Return the [x, y] coordinate for the center point of the cell that contains the specified text.  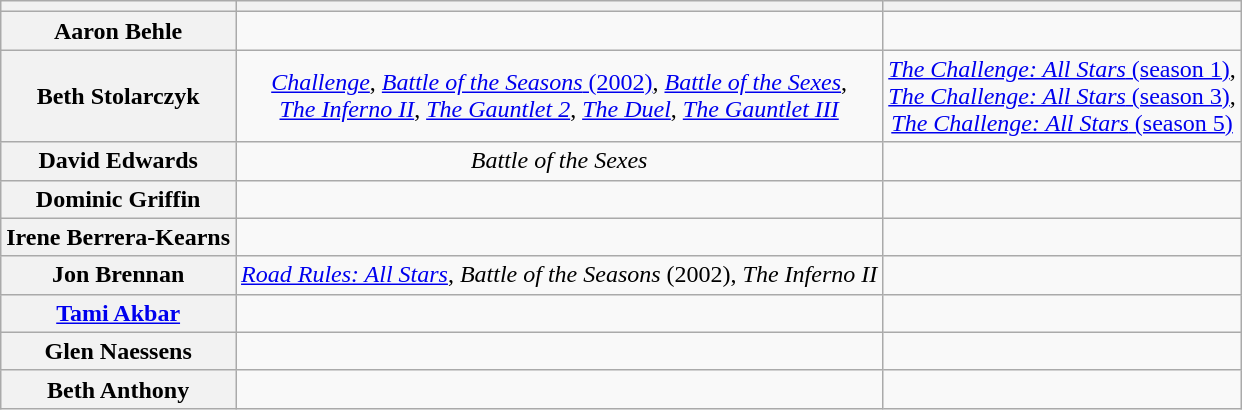
Battle of the Sexes [560, 161]
Aaron Behle [118, 31]
David Edwards [118, 161]
Glen Naessens [118, 351]
Challenge, Battle of the Seasons (2002), Battle of the Sexes,The Inferno II, The Gauntlet 2, The Duel, The Gauntlet III [560, 96]
Dominic Griffin [118, 199]
Irene Berrera-Kearns [118, 237]
Beth Anthony [118, 389]
Beth Stolarczyk [118, 96]
Road Rules: All Stars, Battle of the Seasons (2002), The Inferno II [560, 275]
Jon Brennan [118, 275]
Tami Akbar [118, 313]
The Challenge: All Stars (season 1),The Challenge: All Stars (season 3),The Challenge: All Stars (season 5) [1062, 96]
